Provide the [x, y] coordinate of the cell's center where the given text is located.  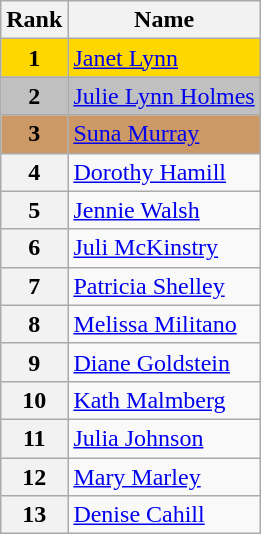
Patricia Shelley [164, 286]
Name [164, 20]
10 [34, 400]
Janet Lynn [164, 58]
Suna Murray [164, 134]
Rank [34, 20]
Jennie Walsh [164, 210]
1 [34, 58]
7 [34, 286]
Mary Marley [164, 477]
8 [34, 324]
Julie Lynn Holmes [164, 96]
Dorothy Hamill [164, 172]
13 [34, 515]
11 [34, 438]
6 [34, 248]
9 [34, 362]
Denise Cahill [164, 515]
Kath Malmberg [164, 400]
5 [34, 210]
2 [34, 96]
4 [34, 172]
3 [34, 134]
Julia Johnson [164, 438]
Juli McKinstry [164, 248]
Diane Goldstein [164, 362]
12 [34, 477]
Melissa Militano [164, 324]
